For the text-containing cell, return its midpoint in (x, y) coordinate format. 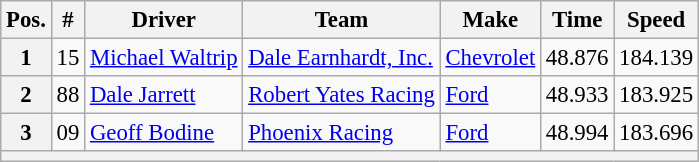
Time (578, 20)
48.994 (578, 133)
88 (68, 95)
184.139 (656, 58)
Michael Waltrip (164, 58)
# (68, 20)
2 (26, 95)
48.876 (578, 58)
Robert Yates Racing (342, 95)
09 (68, 133)
15 (68, 58)
Pos. (26, 20)
Dale Jarrett (164, 95)
3 (26, 133)
1 (26, 58)
183.696 (656, 133)
Make (490, 20)
Phoenix Racing (342, 133)
Geoff Bodine (164, 133)
Team (342, 20)
183.925 (656, 95)
48.933 (578, 95)
Dale Earnhardt, Inc. (342, 58)
Driver (164, 20)
Chevrolet (490, 58)
Speed (656, 20)
